From the cell containing the given text, extract its center point as (X, Y) coordinate. 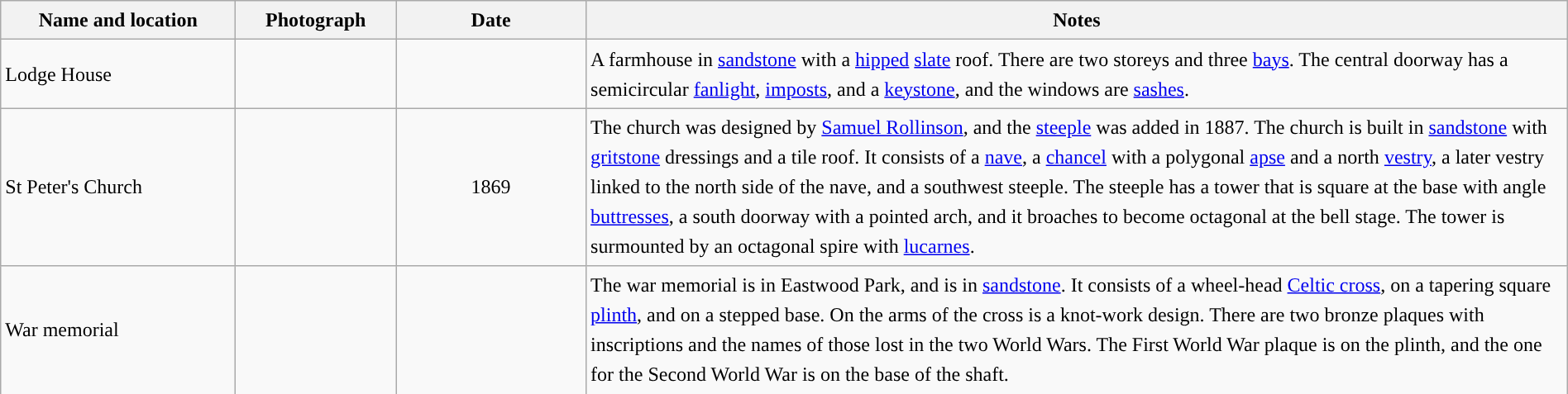
Date (491, 20)
St Peter's Church (118, 187)
Name and location (118, 20)
1869 (491, 187)
War memorial (118, 330)
Notes (1077, 20)
Photograph (316, 20)
Lodge House (118, 74)
